Identify which cell holds the provided text, then report its [x, y] central coordinate. 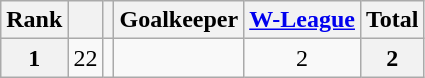
22 [86, 58]
Rank [34, 20]
Total [393, 20]
1 [34, 58]
W-League [302, 20]
Goalkeeper [179, 20]
